For the text-containing cell, return its midpoint in (x, y) coordinate format. 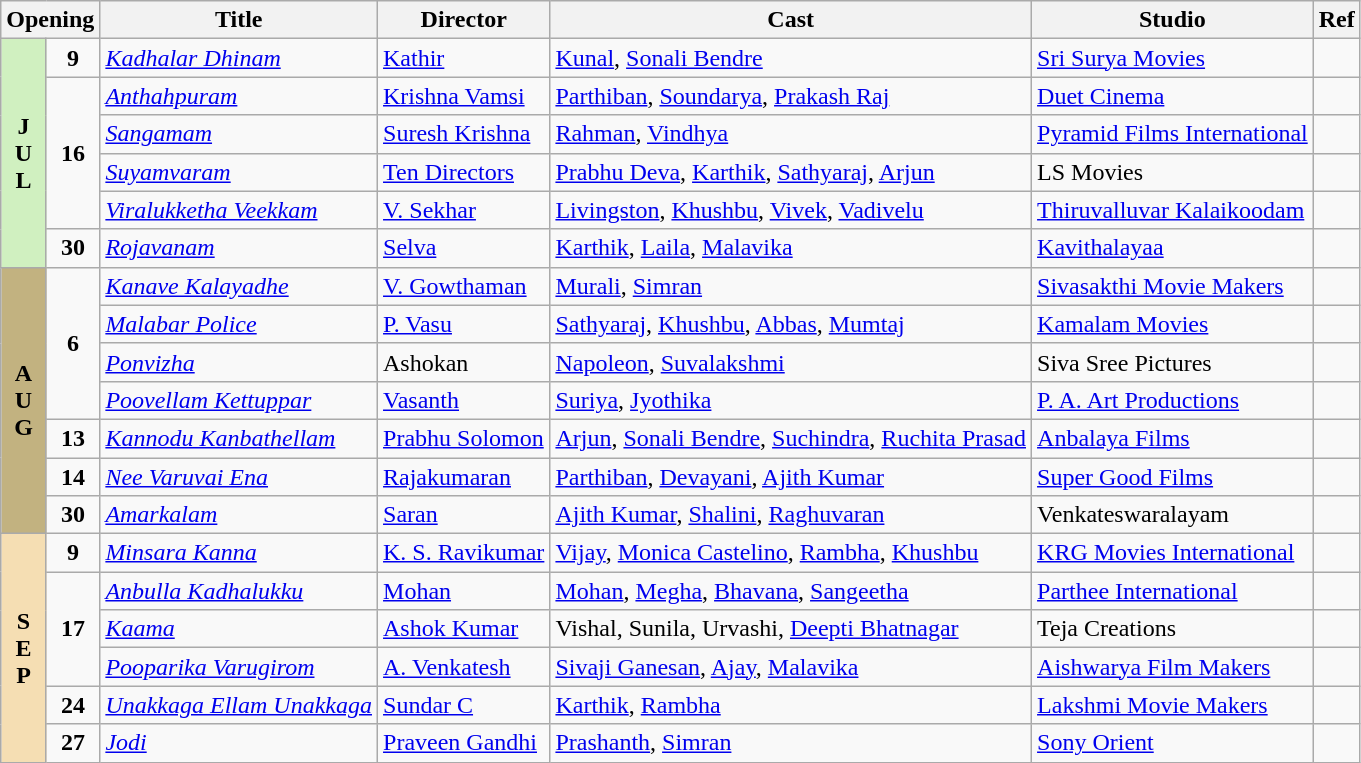
Sivaji Ganesan, Ajay, Malavika (791, 667)
Rajakumaran (464, 477)
Kamalam Movies (1173, 324)
Karthik, Rambha (791, 705)
Ponvizha (239, 362)
Karthik, Laila, Malavika (791, 248)
Sony Orient (1173, 743)
Rojavanam (239, 248)
Prabhu Deva, Karthik, Sathyaraj, Arjun (791, 172)
Parthee International (1173, 591)
Minsara Kanna (239, 553)
Kanave Kalayadhe (239, 286)
P. A. Art Productions (1173, 400)
Venkateswaralayam (1173, 515)
KRG Movies International (1173, 553)
Prashanth, Simran (791, 743)
Cast (791, 20)
14 (73, 477)
P. Vasu (464, 324)
Ajith Kumar, Shalini, Raghuvaran (791, 515)
Vishal, Sunila, Urvashi, Deepti Bhatnagar (791, 629)
Sivasakthi Movie Makers (1173, 286)
Lakshmi Movie Makers (1173, 705)
Kaama (239, 629)
Vasanth (464, 400)
Pooparika Varugirom (239, 667)
V. Gowthaman (464, 286)
A. Venkatesh (464, 667)
Suriya, Jyothika (791, 400)
Kavithalayaa (1173, 248)
Kadhalar Dhinam (239, 58)
Aishwarya Film Makers (1173, 667)
Sangamam (239, 134)
Viralukketha Veekkam (239, 210)
AUG (24, 400)
Super Good Films (1173, 477)
Suresh Krishna (464, 134)
V. Sekhar (464, 210)
Murali, Simran (791, 286)
Mohan, Megha, Bhavana, Sangeetha (791, 591)
Title (239, 20)
K. S. Ravikumar (464, 553)
Anbalaya Films (1173, 438)
Kannodu Kanbathellam (239, 438)
Livingston, Khushbu, Vivek, Vadivelu (791, 210)
Sathyaraj, Khushbu, Abbas, Mumtaj (791, 324)
Studio (1173, 20)
Prabhu Solomon (464, 438)
27 (73, 743)
Mohan (464, 591)
16 (73, 153)
Rahman, Vindhya (791, 134)
Kathir (464, 58)
SEP (24, 648)
17 (73, 629)
Pyramid Films International (1173, 134)
Teja Creations (1173, 629)
Praveen Gandhi (464, 743)
Ashokan (464, 362)
Unakkaga Ellam Unakkaga (239, 705)
JUL (24, 153)
Ref (1336, 20)
Sundar C (464, 705)
Arjun, Sonali Bendre, Suchindra, Ruchita Prasad (791, 438)
Suyamvaram (239, 172)
Parthiban, Devayani, Ajith Kumar (791, 477)
Selva (464, 248)
LS Movies (1173, 172)
Malabar Police (239, 324)
Kunal, Sonali Bendre (791, 58)
Anbulla Kadhalukku (239, 591)
Thiruvalluvar Kalaikoodam (1173, 210)
Opening (50, 20)
Duet Cinema (1173, 96)
Krishna Vamsi (464, 96)
Saran (464, 515)
Parthiban, Soundarya, Prakash Raj (791, 96)
Poovellam Kettuppar (239, 400)
Sri Surya Movies (1173, 58)
Director (464, 20)
Ashok Kumar (464, 629)
Amarkalam (239, 515)
24 (73, 705)
Siva Sree Pictures (1173, 362)
Ten Directors (464, 172)
Nee Varuvai Ena (239, 477)
Jodi (239, 743)
Anthahpuram (239, 96)
13 (73, 438)
Vijay, Monica Castelino, Rambha, Khushbu (791, 553)
6 (73, 343)
Napoleon, Suvalakshmi (791, 362)
